Capture the cell that displays the provided text and extract its (x, y) central coordinate. 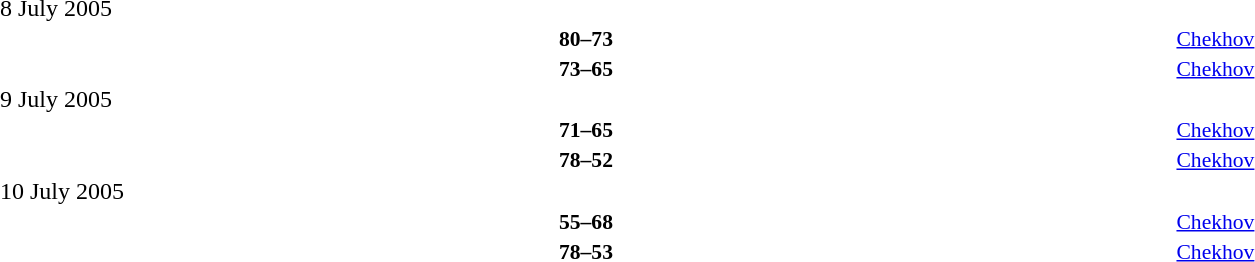
80–73 (586, 38)
55–68 (586, 222)
78–52 (586, 160)
73–65 (586, 68)
71–65 (586, 130)
